Locate the cell with the specified text and output its (x, y) center coordinate. 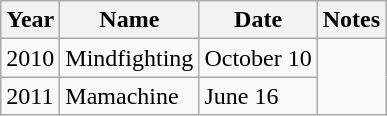
Name (130, 20)
Notes (351, 20)
June 16 (258, 96)
Mamachine (130, 96)
2011 (30, 96)
Year (30, 20)
2010 (30, 58)
October 10 (258, 58)
Date (258, 20)
Mindfighting (130, 58)
